Extract the (X, Y) coordinate from the center of the cell holding the provided text.  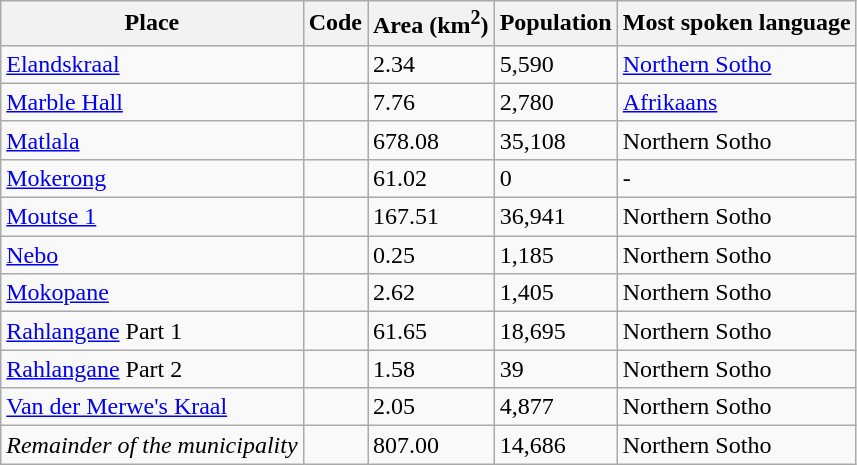
Van der Merwe's Kraal (152, 407)
2.62 (432, 293)
2.05 (432, 407)
39 (556, 369)
5,590 (556, 64)
4,877 (556, 407)
Afrikaans (736, 102)
1.58 (432, 369)
0 (556, 178)
61.65 (432, 331)
Nebo (152, 255)
Rahlangane Part 2 (152, 369)
18,695 (556, 331)
36,941 (556, 217)
2,780 (556, 102)
Remainder of the municipality (152, 445)
2.34 (432, 64)
1,405 (556, 293)
Rahlangane Part 1 (152, 331)
Moutse 1 (152, 217)
Most spoken language (736, 24)
167.51 (432, 217)
0.25 (432, 255)
61.02 (432, 178)
678.08 (432, 140)
Mokopane (152, 293)
14,686 (556, 445)
Elandskraal (152, 64)
Mokerong (152, 178)
Matlala (152, 140)
Population (556, 24)
Place (152, 24)
Marble Hall (152, 102)
- (736, 178)
35,108 (556, 140)
Area (km2) (432, 24)
7.76 (432, 102)
807.00 (432, 445)
Code (335, 24)
1,185 (556, 255)
